Return [X, Y] of the center of cell containing provided text 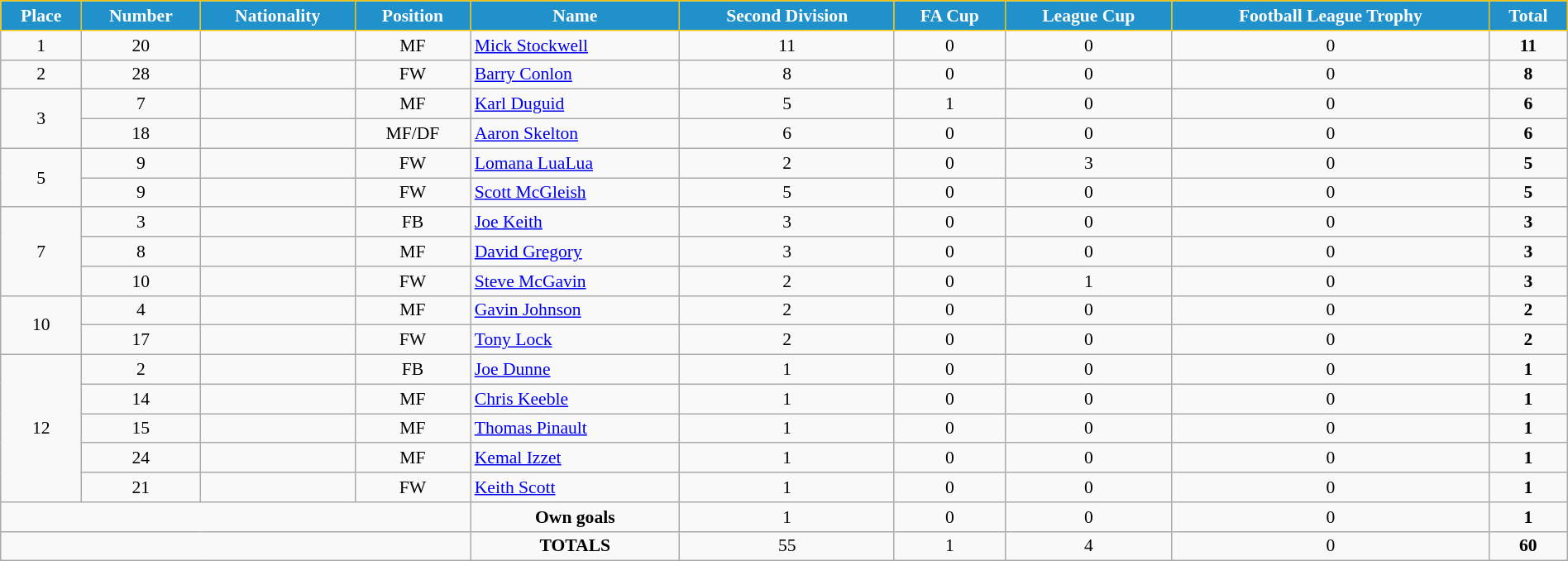
24 [141, 458]
MF/DF [413, 134]
Keith Scott [576, 487]
28 [141, 74]
Steve McGavin [576, 281]
14 [141, 399]
TOTALS [576, 546]
17 [141, 340]
Football League Trophy [1330, 16]
21 [141, 487]
55 [787, 546]
Karl Duguid [576, 104]
Mick Stockwell [576, 46]
Joe Keith [576, 223]
Tony Lock [576, 340]
Joe Dunne [576, 370]
Kemal Izzet [576, 458]
Number [141, 16]
David Gregory [576, 252]
Gavin Johnson [576, 310]
12 [41, 429]
Barry Conlon [576, 74]
Name [576, 16]
Chris Keeble [576, 399]
Nationality [278, 16]
FA Cup [949, 16]
Second Division [787, 16]
League Cup [1088, 16]
Scott McGleish [576, 193]
Total [1528, 16]
15 [141, 429]
60 [1528, 546]
20 [141, 46]
Thomas Pinault [576, 429]
Lomana LuaLua [576, 163]
18 [141, 134]
Position [413, 16]
Aaron Skelton [576, 134]
Place [41, 16]
Own goals [576, 517]
